Determine the (x, y) coordinate at the center of the cell enclosing the given text.  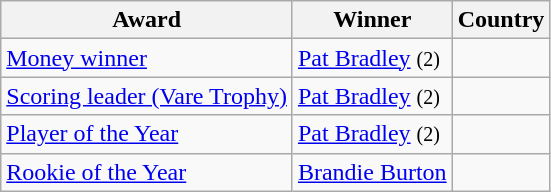
Rookie of the Year (147, 172)
Country (501, 20)
Brandie Burton (372, 172)
Scoring leader (Vare Trophy) (147, 96)
Money winner (147, 58)
Award (147, 20)
Player of the Year (147, 134)
Winner (372, 20)
